Capture the cell that displays the provided text and extract its (x, y) central coordinate. 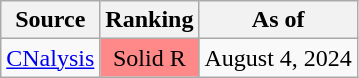
Solid R (150, 58)
As of (278, 20)
Ranking (150, 20)
Source (50, 20)
CNalysis (50, 58)
August 4, 2024 (278, 58)
